Detect which cell encompasses the target text, then output its [x, y] center coordinate. 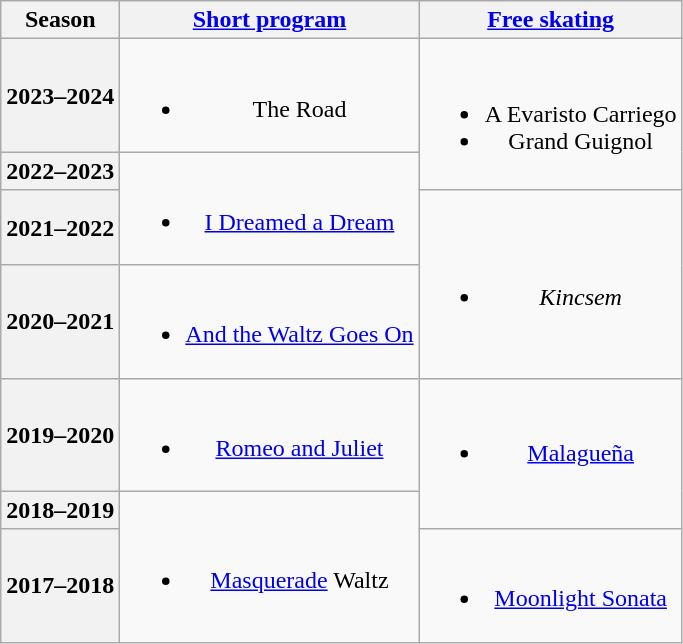
The Road [270, 96]
Masquerade Waltz [270, 566]
Short program [270, 20]
Free skating [550, 20]
2019–2020 [60, 434]
2023–2024 [60, 96]
Kincsem [550, 284]
I Dreamed a Dream [270, 208]
Season [60, 20]
2017–2018 [60, 586]
And the Waltz Goes On [270, 322]
2021–2022 [60, 228]
2018–2019 [60, 510]
Romeo and Juliet [270, 434]
2020–2021 [60, 322]
A Evaristo CarriegoGrand Guignol [550, 114]
Moonlight Sonata [550, 586]
Malagueña [550, 454]
2022–2023 [60, 171]
